Locate the cell with the specified text and output its [x, y] center coordinate. 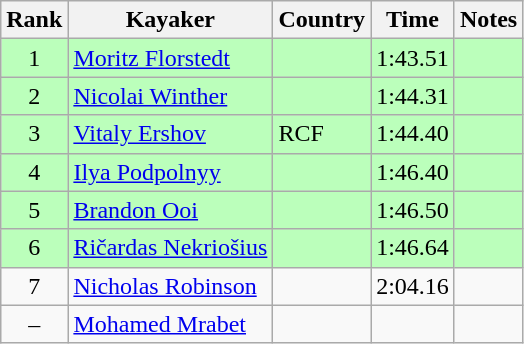
1:44.31 [413, 96]
Kayaker [170, 20]
Notes [488, 20]
7 [34, 286]
1:43.51 [413, 58]
Ilya Podpolnyy [170, 172]
3 [34, 134]
Nicolai Winther [170, 96]
Nicholas Robinson [170, 286]
2 [34, 96]
Rank [34, 20]
1:46.50 [413, 210]
2:04.16 [413, 286]
1:46.64 [413, 248]
4 [34, 172]
RCF [322, 134]
Moritz Florstedt [170, 58]
Mohamed Mrabet [170, 324]
Brandon Ooi [170, 210]
1:46.40 [413, 172]
– [34, 324]
Ričardas Nekriošius [170, 248]
Time [413, 20]
Country [322, 20]
1 [34, 58]
5 [34, 210]
Vitaly Ershov [170, 134]
1:44.40 [413, 134]
6 [34, 248]
